Find where the given text appears and provide that cell's center as [x, y] coordinate. 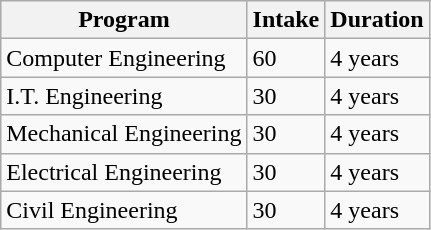
Program [124, 20]
60 [286, 58]
Intake [286, 20]
Duration [377, 20]
I.T. Engineering [124, 96]
Civil Engineering [124, 210]
Computer Engineering [124, 58]
Electrical Engineering [124, 172]
Mechanical Engineering [124, 134]
